Detect which cell encompasses the target text, then output its (X, Y) center coordinate. 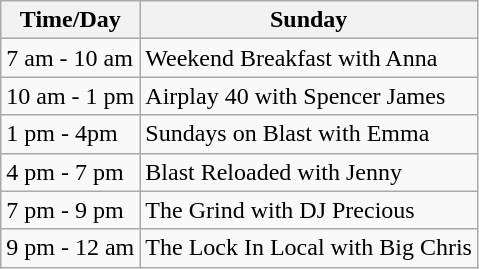
The Lock In Local with Big Chris (309, 248)
4 pm - 7 pm (70, 172)
Sundays on Blast with Emma (309, 134)
Airplay 40 with Spencer James (309, 96)
The Grind with DJ Precious (309, 210)
Blast Reloaded with Jenny (309, 172)
Time/Day (70, 20)
Sunday (309, 20)
Weekend Breakfast with Anna (309, 58)
9 pm - 12 am (70, 248)
10 am - 1 pm (70, 96)
7 pm - 9 pm (70, 210)
1 pm - 4pm (70, 134)
7 am - 10 am (70, 58)
